Scan for the cell matching the given text and deliver its [X, Y] coordinate at center. 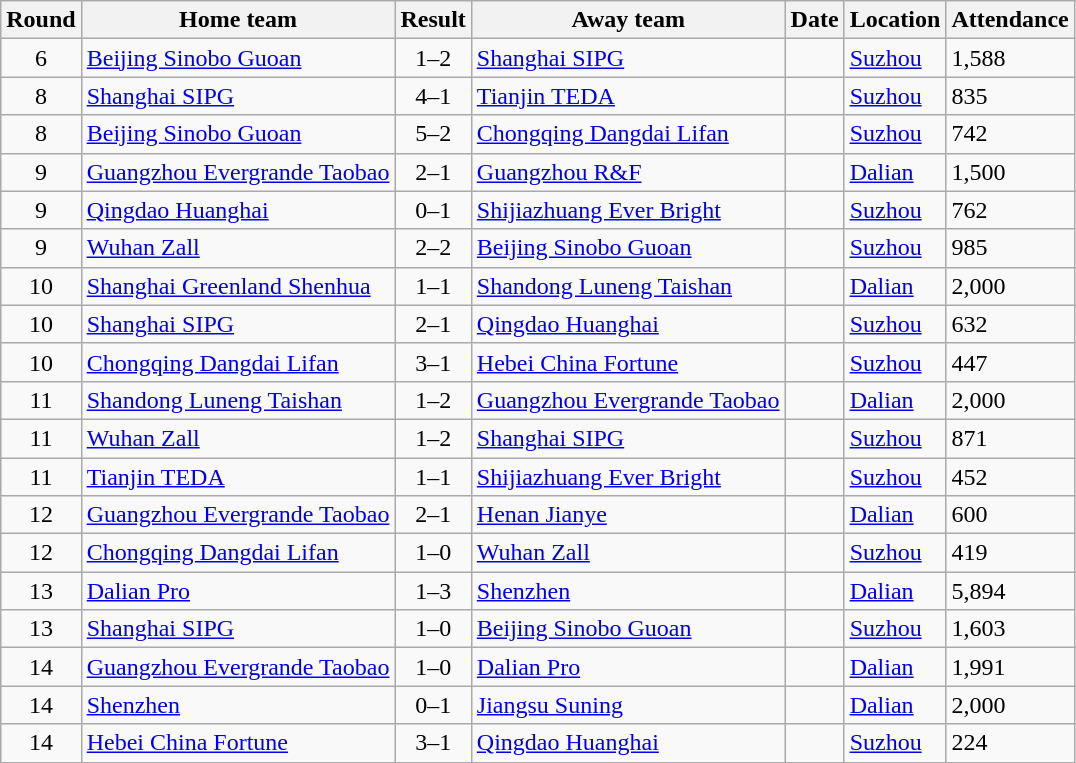
Home team [238, 20]
4–1 [433, 96]
419 [1010, 553]
5,894 [1010, 591]
Date [814, 20]
224 [1010, 743]
447 [1010, 362]
Result [433, 20]
1–3 [433, 591]
Henan Jianye [628, 515]
985 [1010, 248]
742 [1010, 134]
6 [41, 58]
835 [1010, 96]
Guangzhou R&F [628, 172]
452 [1010, 477]
762 [1010, 210]
600 [1010, 515]
5–2 [433, 134]
871 [1010, 438]
1,588 [1010, 58]
Jiangsu Suning [628, 705]
Away team [628, 20]
1,991 [1010, 667]
Shanghai Greenland Shenhua [238, 286]
2–2 [433, 248]
1,603 [1010, 629]
632 [1010, 324]
Round [41, 20]
1,500 [1010, 172]
Attendance [1010, 20]
Location [895, 20]
